Detect which cell encompasses the target text, then output its (X, Y) center coordinate. 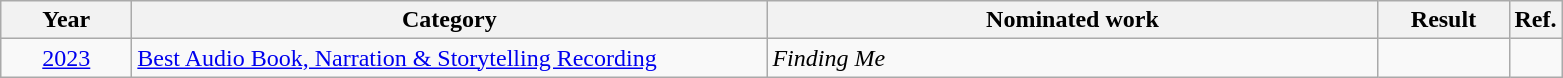
Result (1444, 20)
Finding Me (1072, 58)
Ref. (1536, 20)
2023 (66, 58)
Category (450, 20)
Year (66, 20)
Best Audio Book, Narration & Storytelling Recording (450, 58)
Nominated work (1072, 20)
